Return (X, Y) of the center of cell containing provided text 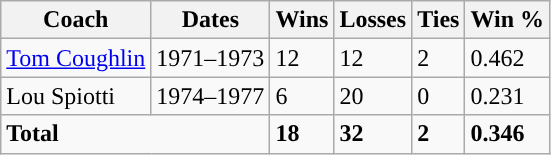
Tom Coughlin (76, 58)
20 (373, 96)
18 (302, 134)
Dates (210, 20)
0.346 (508, 134)
Lou Spiotti (76, 96)
Win % (508, 20)
Ties (438, 20)
Wins (302, 20)
Losses (373, 20)
Coach (76, 20)
32 (373, 134)
Total (136, 134)
0.231 (508, 96)
0 (438, 96)
1971–1973 (210, 58)
0.462 (508, 58)
6 (302, 96)
1974–1977 (210, 96)
